Pinpoint the cell where the given text exists, returning its [X, Y] midpoint coordinate. 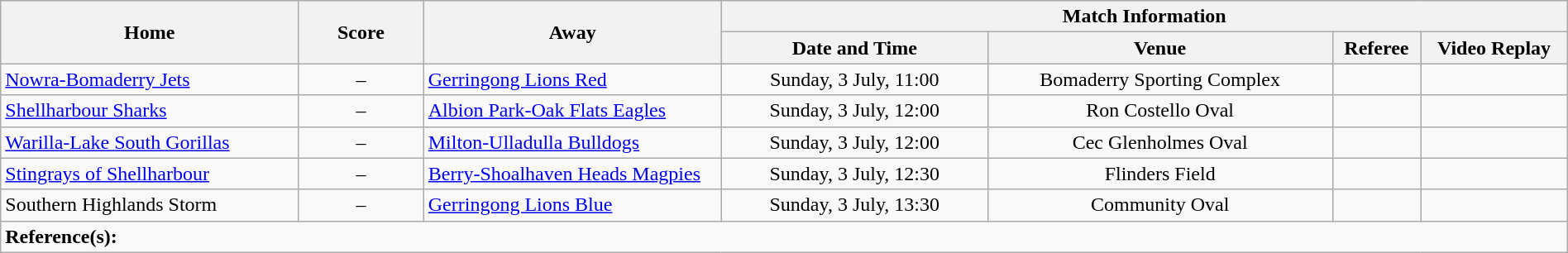
Bomaderry Sporting Complex [1159, 79]
Video Replay [1494, 48]
Cec Glenholmes Oval [1159, 142]
Date and Time [854, 48]
Home [150, 32]
Stingrays of Shellharbour [150, 174]
Score [361, 32]
Match Information [1145, 17]
Ron Costello Oval [1159, 111]
Southern Highlands Storm [150, 205]
Nowra-Bomaderry Jets [150, 79]
Away [572, 32]
Community Oval [1159, 205]
Venue [1159, 48]
Albion Park-Oak Flats Eagles [572, 111]
Referee [1376, 48]
Milton-Ulladulla Bulldogs [572, 142]
Flinders Field [1159, 174]
Sunday, 3 July, 13:30 [854, 205]
Sunday, 3 July, 11:00 [854, 79]
Gerringong Lions Red [572, 79]
Reference(s): [784, 236]
Warilla-Lake South Gorillas [150, 142]
Gerringong Lions Blue [572, 205]
Sunday, 3 July, 12:30 [854, 174]
Shellharbour Sharks [150, 111]
Berry-Shoalhaven Heads Magpies [572, 174]
